Detect which cell encompasses the target text, then output its (x, y) center coordinate. 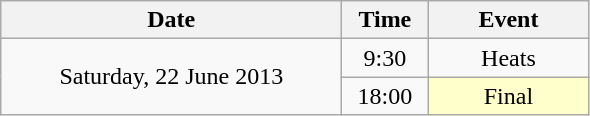
18:00 (385, 96)
Saturday, 22 June 2013 (172, 77)
Date (172, 20)
9:30 (385, 58)
Time (385, 20)
Event (508, 20)
Heats (508, 58)
Final (508, 96)
